Determine the (X, Y) coordinate at the center of the cell enclosing the given text.  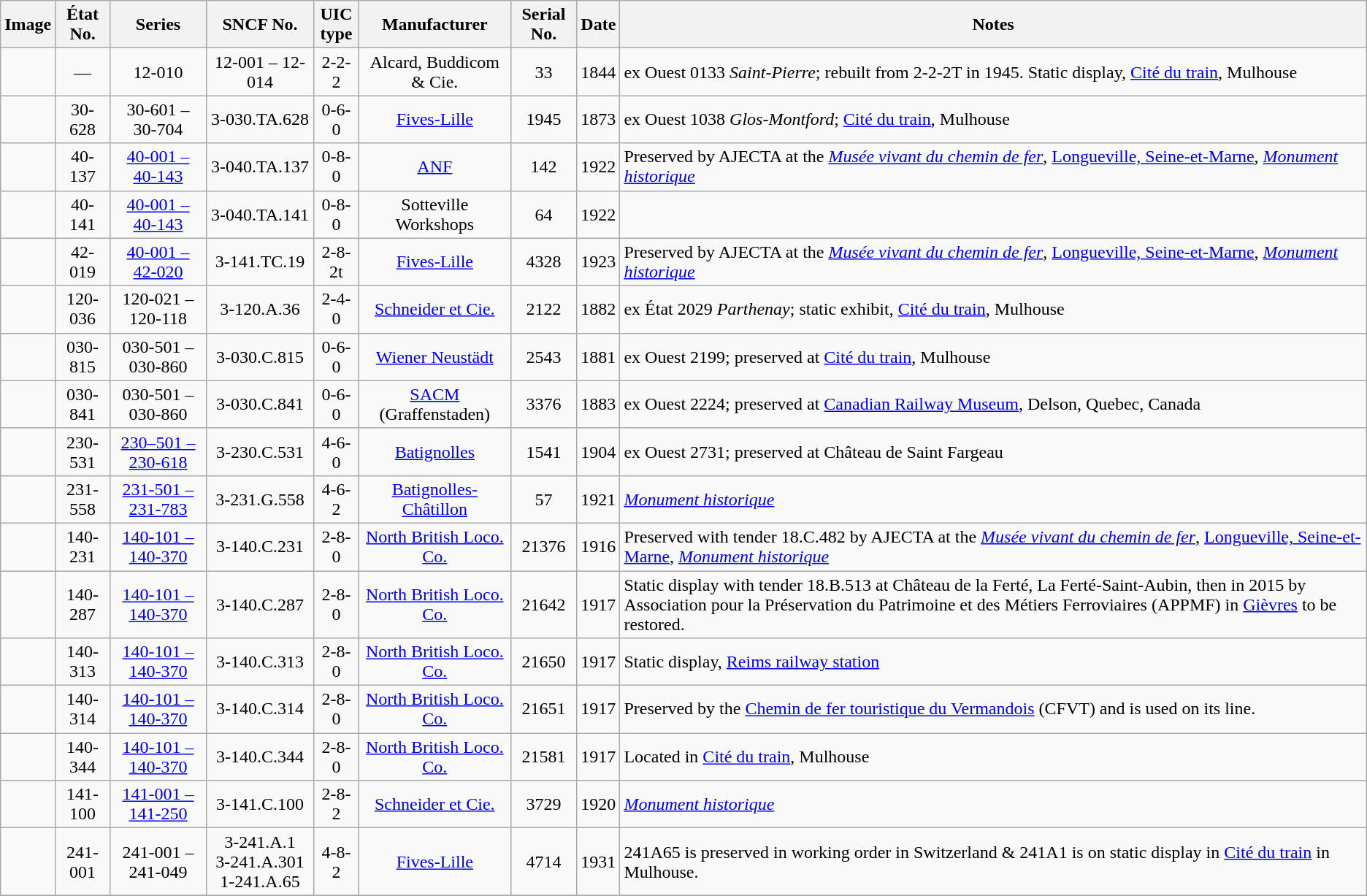
1541 (543, 451)
40-141 (83, 215)
3-230.C.531 (260, 451)
3-140.C.313 (260, 662)
1923 (599, 261)
Wiener Neustädt (434, 356)
21376 (543, 546)
241-001 (83, 862)
ex Ouest 2199; preserved at Cité du train, Mulhouse (993, 356)
1881 (599, 356)
3-030.TA.628 (260, 120)
Sotteville Workshops (434, 215)
Static display, Reims railway station (993, 662)
1921 (599, 499)
UICtype (336, 25)
57 (543, 499)
30-628 (83, 120)
ex Ouest 2731; preserved at Château de Saint Fargeau (993, 451)
3-040.TA.141 (260, 215)
Located in Cité du train, Mulhouse (993, 757)
3-040.TA.137 (260, 166)
40-001 – 42-020 (158, 261)
SNCF No. (260, 25)
30-601 – 30-704 (158, 120)
21642 (543, 605)
ex Ouest 1038 Glos-Montford; Cité du train, Mulhouse (993, 120)
1882 (599, 310)
2122 (543, 310)
230-531 (83, 451)
21651 (543, 710)
2-2-2 (336, 72)
Image (28, 25)
141-001 – 141-250 (158, 805)
21650 (543, 662)
Preserved by the Chemin de fer touristique du Vermandois (CFVT) and is used on its line. (993, 710)
3729 (543, 805)
140-231 (83, 546)
4328 (543, 261)
140-287 (83, 605)
64 (543, 215)
2543 (543, 356)
120-021 – 120-118 (158, 310)
3-241.A.13-241.A.3011-241.A.65 (260, 862)
3-140.C.344 (260, 757)
3-140.C.287 (260, 605)
42-019 (83, 261)
État No. (83, 25)
1945 (543, 120)
142 (543, 166)
— (83, 72)
3-120.A.36 (260, 310)
230–501 – 230-618 (158, 451)
4714 (543, 862)
141-100 (83, 805)
12-010 (158, 72)
Batignolles-Châtillon (434, 499)
3376 (543, 405)
2-8-2t (336, 261)
1883 (599, 405)
241A65 is preserved in working order in Switzerland & 241A1 is on static display in Cité du train in Mulhouse. (993, 862)
33 (543, 72)
12-001 – 12-014 (260, 72)
4-8-2 (336, 862)
3-140.C.231 (260, 546)
1920 (599, 805)
1873 (599, 120)
4-6-0 (336, 451)
3-141.C.100 (260, 805)
241-001 – 241-049 (158, 862)
SACM (Graffenstaden) (434, 405)
3-140.C.314 (260, 710)
Series (158, 25)
Batignolles (434, 451)
1916 (599, 546)
2-8-2 (336, 805)
ex Ouest 2224; preserved at Canadian Railway Museum, Delson, Quebec, Canada (993, 405)
2-4-0 (336, 310)
1904 (599, 451)
120-036 (83, 310)
140-344 (83, 757)
231-558 (83, 499)
Alcard, Buddicom & Cie. (434, 72)
Preserved with tender 18.C.482 by AJECTA at the Musée vivant du chemin de fer, Longueville, Seine-et-Marne, Monument historique (993, 546)
4-6-2 (336, 499)
140-313 (83, 662)
Manufacturer (434, 25)
3-231.G.558 (260, 499)
Serial No. (543, 25)
1931 (599, 862)
ANF (434, 166)
ex État 2029 Parthenay; static exhibit, Cité du train, Mulhouse (993, 310)
3-030.C.815 (260, 356)
Date (599, 25)
140-314 (83, 710)
1844 (599, 72)
Notes (993, 25)
21581 (543, 757)
3-141.TC.19 (260, 261)
030-815 (83, 356)
40-137 (83, 166)
ex Ouest 0133 Saint-Pierre; rebuilt from 2-2-2T in 1945. Static display, Cité du train, Mulhouse (993, 72)
3-030.C.841 (260, 405)
231-501 – 231-783 (158, 499)
030-841 (83, 405)
